Detect which cell encompasses the target text, then output its [X, Y] center coordinate. 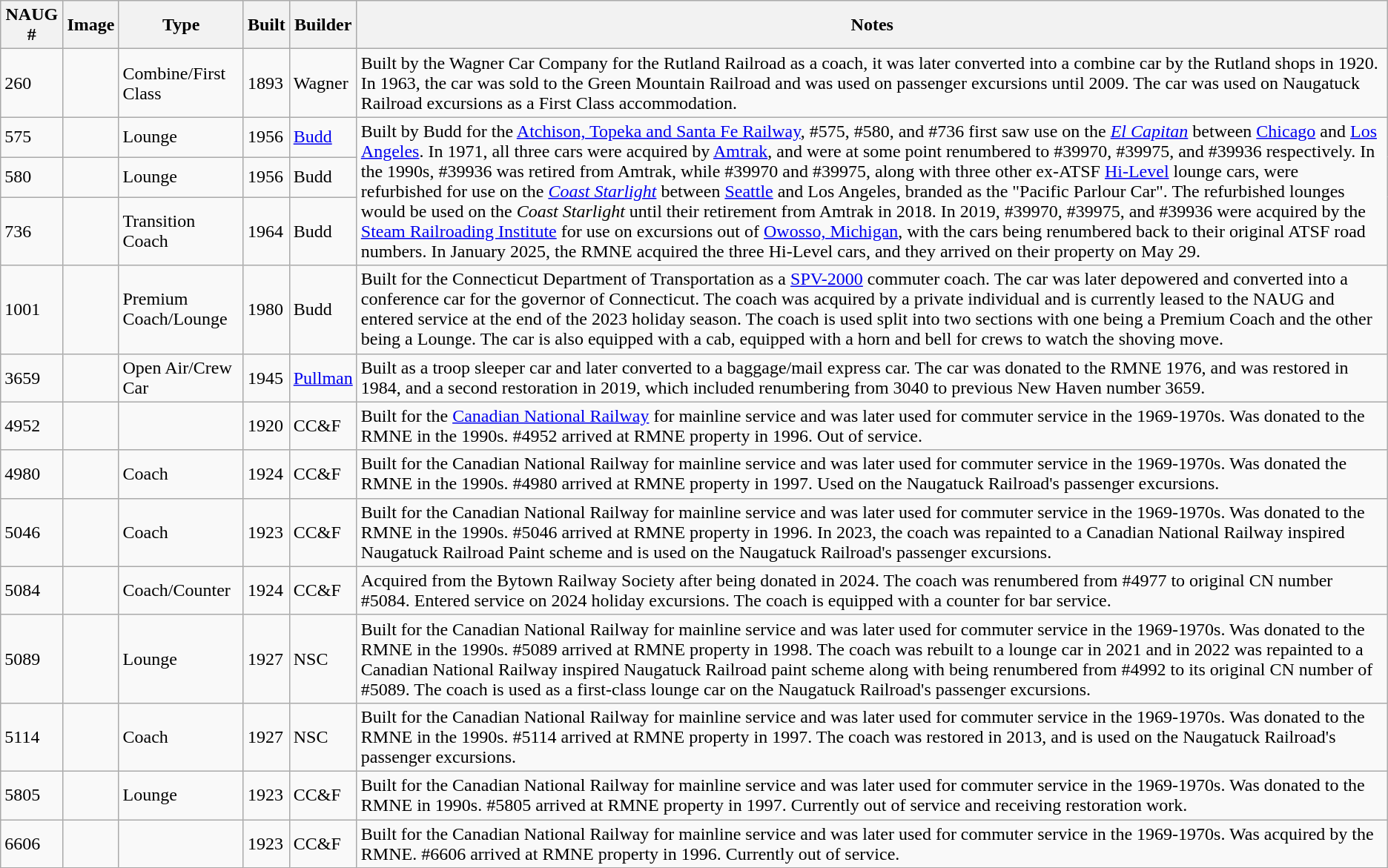
5114 [32, 737]
5805 [32, 795]
1980 [266, 310]
3659 [32, 378]
4980 [32, 474]
580 [32, 177]
4952 [32, 425]
Combine/First Class [181, 83]
5046 [32, 532]
Transition Coach [181, 231]
1945 [266, 378]
Notes [872, 25]
Type [181, 25]
Wagner [323, 83]
Premium Coach/Lounge [181, 310]
Builder [323, 25]
6606 [32, 844]
5089 [32, 658]
Built [266, 25]
1893 [266, 83]
Coach/Counter [181, 590]
Pullman [323, 378]
Open Air/Crew Car [181, 378]
5084 [32, 590]
736 [32, 231]
Image [90, 25]
NAUG # [32, 25]
260 [32, 83]
575 [32, 137]
1001 [32, 310]
1920 [266, 425]
1964 [266, 231]
